For the text-containing cell, return its midpoint in (x, y) coordinate format. 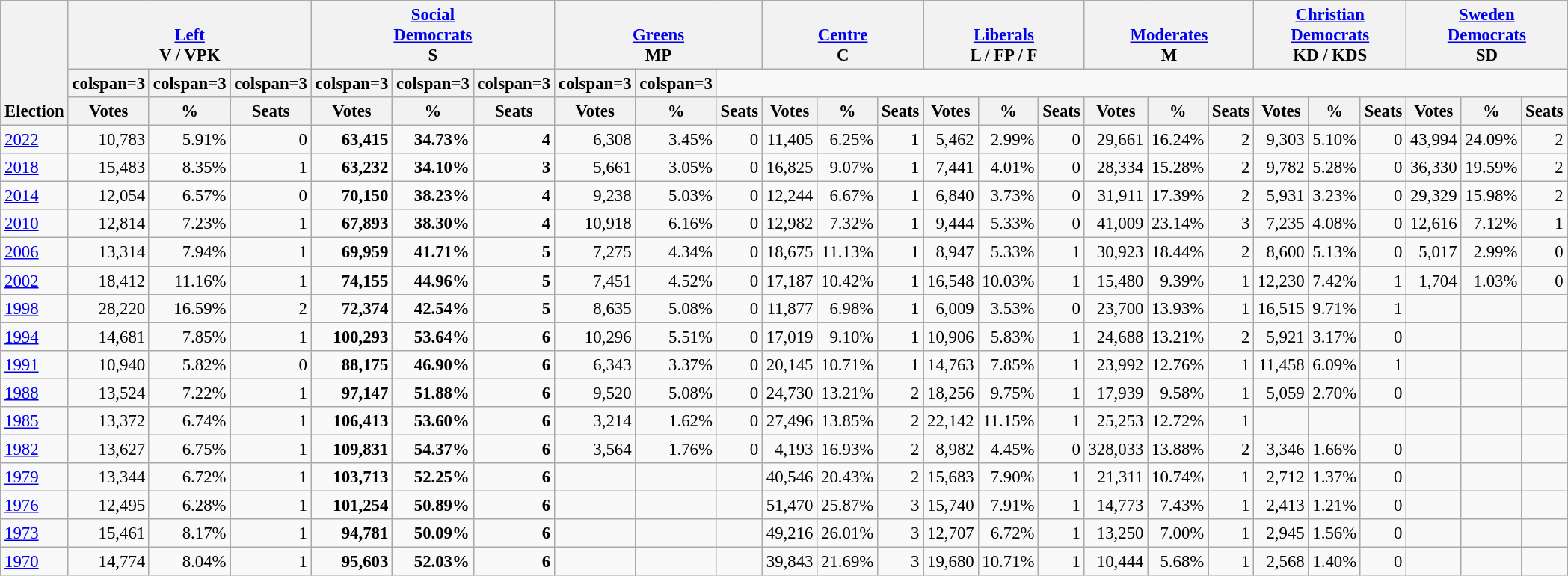
39,843 (790, 562)
38.30% (433, 224)
6,343 (594, 364)
25,253 (1116, 421)
4.34% (676, 252)
3.37% (676, 364)
2002 (34, 281)
9.10% (848, 337)
8.35% (189, 168)
5.10% (1334, 140)
9,238 (594, 196)
11.16% (189, 281)
24,730 (790, 393)
72,374 (351, 308)
16,825 (790, 168)
6,308 (594, 140)
1973 (34, 533)
1970 (34, 562)
17,187 (790, 281)
28,220 (108, 308)
7.91% (1008, 505)
41,009 (1116, 224)
3.73% (1008, 196)
50.09% (433, 533)
3.45% (676, 140)
42.54% (433, 308)
13,627 (108, 449)
94,781 (351, 533)
9.39% (1178, 281)
8.04% (189, 562)
3.17% (1334, 337)
1998 (34, 308)
34.73% (433, 140)
7.43% (1178, 505)
12.76% (1178, 364)
9,444 (951, 224)
46.90% (433, 364)
11.13% (848, 252)
5,921 (1282, 337)
100,293 (351, 337)
103,713 (351, 477)
10,783 (108, 140)
CentreC (842, 35)
3,346 (1282, 449)
LiberalsL / FP / F (1003, 35)
13.85% (848, 421)
25.87% (848, 505)
9,520 (594, 393)
54.37% (433, 449)
12,054 (108, 196)
4.52% (676, 281)
13,524 (108, 393)
50.89% (433, 505)
51.88% (433, 393)
1.76% (676, 449)
8,947 (951, 252)
7.94% (189, 252)
10,940 (108, 364)
11.15% (1008, 421)
10,906 (951, 337)
5.28% (1334, 168)
1.21% (1334, 505)
11,405 (790, 140)
10,296 (594, 337)
1979 (34, 477)
30,923 (1116, 252)
51,470 (790, 505)
23,700 (1116, 308)
7.00% (1178, 533)
Election (34, 63)
29,329 (1434, 196)
13,344 (108, 477)
29,661 (1116, 140)
7.90% (1008, 477)
2,568 (1282, 562)
6,009 (951, 308)
74,155 (351, 281)
14,773 (1116, 505)
18,412 (108, 281)
44.96% (433, 281)
2018 (34, 168)
12,707 (951, 533)
1.03% (1491, 281)
14,763 (951, 364)
6.25% (848, 140)
15,683 (951, 477)
2022 (34, 140)
4,193 (790, 449)
23,992 (1116, 364)
7,235 (1282, 224)
3.05% (676, 168)
5.03% (676, 196)
20,145 (790, 364)
24,688 (1116, 337)
4.01% (1008, 168)
5.82% (189, 364)
7.23% (189, 224)
10,918 (594, 224)
3,564 (594, 449)
2,712 (1282, 477)
2.70% (1334, 393)
ChristianDemocratsKD / KDS (1330, 35)
12,814 (108, 224)
20.43% (848, 477)
19,680 (951, 562)
10,444 (1116, 562)
5.68% (1178, 562)
17,019 (790, 337)
21.69% (848, 562)
5.51% (676, 337)
6.16% (676, 224)
26.01% (848, 533)
5,661 (594, 168)
9.75% (1008, 393)
16,548 (951, 281)
13.93% (1178, 308)
5,931 (1282, 196)
328,033 (1116, 449)
43,994 (1434, 140)
1.62% (676, 421)
16.24% (1178, 140)
13.88% (1178, 449)
GreensMP (658, 35)
9.58% (1178, 393)
3.53% (1008, 308)
13,314 (108, 252)
1982 (34, 449)
ModeratesM (1169, 35)
13,250 (1116, 533)
1994 (34, 337)
14,681 (108, 337)
34.10% (433, 168)
2014 (34, 196)
15,480 (1116, 281)
12,244 (790, 196)
10.74% (1178, 477)
23.14% (1178, 224)
16,515 (1282, 308)
LeftV / VPK (190, 35)
6.28% (189, 505)
18,675 (790, 252)
13,372 (108, 421)
1988 (34, 393)
7.22% (189, 393)
1991 (34, 364)
10.42% (848, 281)
7.12% (1491, 224)
5.91% (189, 140)
40,546 (790, 477)
1.66% (1334, 449)
1,704 (1434, 281)
1.56% (1334, 533)
53.64% (433, 337)
101,254 (351, 505)
12,982 (790, 224)
106,413 (351, 421)
4.45% (1008, 449)
9,303 (1282, 140)
7,451 (594, 281)
4.08% (1334, 224)
9,782 (1282, 168)
16.59% (189, 308)
12.72% (1178, 421)
27,496 (790, 421)
1.40% (1334, 562)
3.23% (1334, 196)
8.17% (189, 533)
12,616 (1434, 224)
SwedenDemocratsSD (1486, 35)
22,142 (951, 421)
52.25% (433, 477)
6,840 (951, 196)
10.03% (1008, 281)
6.09% (1334, 364)
6.74% (189, 421)
19.59% (1491, 168)
109,831 (351, 449)
69,959 (351, 252)
8,982 (951, 449)
15.98% (1491, 196)
17.39% (1178, 196)
SocialDemocratsS (432, 35)
5,462 (951, 140)
2,945 (1282, 533)
2,413 (1282, 505)
97,147 (351, 393)
9.71% (1334, 308)
7.32% (848, 224)
63,232 (351, 168)
17,939 (1116, 393)
6.67% (848, 196)
9.07% (848, 168)
41.71% (433, 252)
95,603 (351, 562)
49,216 (790, 533)
8,635 (594, 308)
14,774 (108, 562)
67,893 (351, 224)
11,458 (1282, 364)
7,441 (951, 168)
38.23% (433, 196)
1985 (34, 421)
3,214 (594, 421)
70,150 (351, 196)
88,175 (351, 364)
5,059 (1282, 393)
8,600 (1282, 252)
28,334 (1116, 168)
63,415 (351, 140)
6.57% (189, 196)
7,275 (594, 252)
5,017 (1434, 252)
21,311 (1116, 477)
52.03% (433, 562)
15,740 (951, 505)
24.09% (1491, 140)
15.28% (1178, 168)
6.75% (189, 449)
2006 (34, 252)
31,911 (1116, 196)
15,483 (108, 168)
7.42% (1334, 281)
11,877 (790, 308)
16.93% (848, 449)
2010 (34, 224)
18,256 (951, 393)
1.37% (1334, 477)
12,230 (1282, 281)
1976 (34, 505)
15,461 (108, 533)
18.44% (1178, 252)
36,330 (1434, 168)
6.98% (848, 308)
5.13% (1334, 252)
12,495 (108, 505)
53.60% (433, 421)
5.83% (1008, 337)
